Locate the cell with the specified text and output its (X, Y) center coordinate. 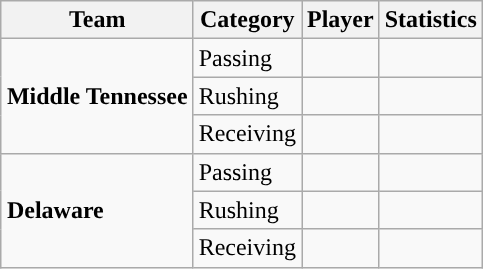
Middle Tennessee (97, 96)
Category (247, 20)
Team (97, 20)
Player (341, 20)
Statistics (430, 20)
Delaware (97, 210)
